Capture the cell that displays the provided text and extract its [x, y] central coordinate. 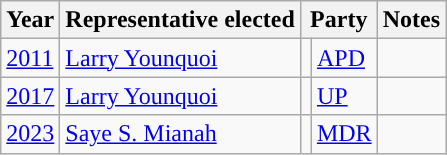
Saye S. Mianah [180, 134]
2017 [30, 96]
Party [338, 20]
UP [344, 96]
Representative elected [180, 20]
Notes [411, 20]
Year [30, 20]
2011 [30, 58]
MDR [344, 134]
APD [344, 58]
2023 [30, 134]
